Scan for the cell matching the given text and deliver its [x, y] coordinate at center. 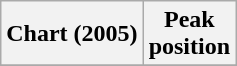
Peak position [189, 34]
Chart (2005) [72, 34]
